Determine the (X, Y) coordinate at the center of the cell enclosing the given text.  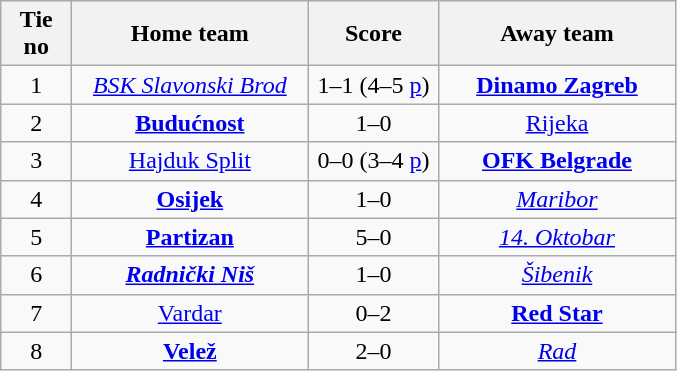
8 (36, 351)
4 (36, 199)
Radnički Niš (190, 275)
7 (36, 313)
2–0 (374, 351)
Maribor (557, 199)
3 (36, 161)
Rad (557, 351)
Rijeka (557, 123)
BSK Slavonski Brod (190, 85)
Away team (557, 34)
Vardar (190, 313)
Osijek (190, 199)
1 (36, 85)
5 (36, 237)
Dinamo Zagreb (557, 85)
6 (36, 275)
0–0 (3–4 p) (374, 161)
5–0 (374, 237)
OFK Belgrade (557, 161)
Tie no (36, 34)
14. Oktobar (557, 237)
2 (36, 123)
Velež (190, 351)
Šibenik (557, 275)
Partizan (190, 237)
Budućnost (190, 123)
Hajduk Split (190, 161)
Score (374, 34)
Home team (190, 34)
Red Star (557, 313)
0–2 (374, 313)
1–1 (4–5 p) (374, 85)
